Return the (x, y) coordinate for the center point of the cell that contains the specified text.  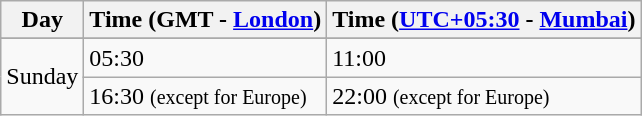
Sunday (42, 77)
Time (GMT - London) (206, 20)
11:00 (484, 58)
Time (UTC+05:30 - Mumbai) (484, 20)
Day (42, 20)
22:00 (except for Europe) (484, 96)
16:30 (except for Europe) (206, 96)
05:30 (206, 58)
